Detect which cell encompasses the target text, then output its [X, Y] center coordinate. 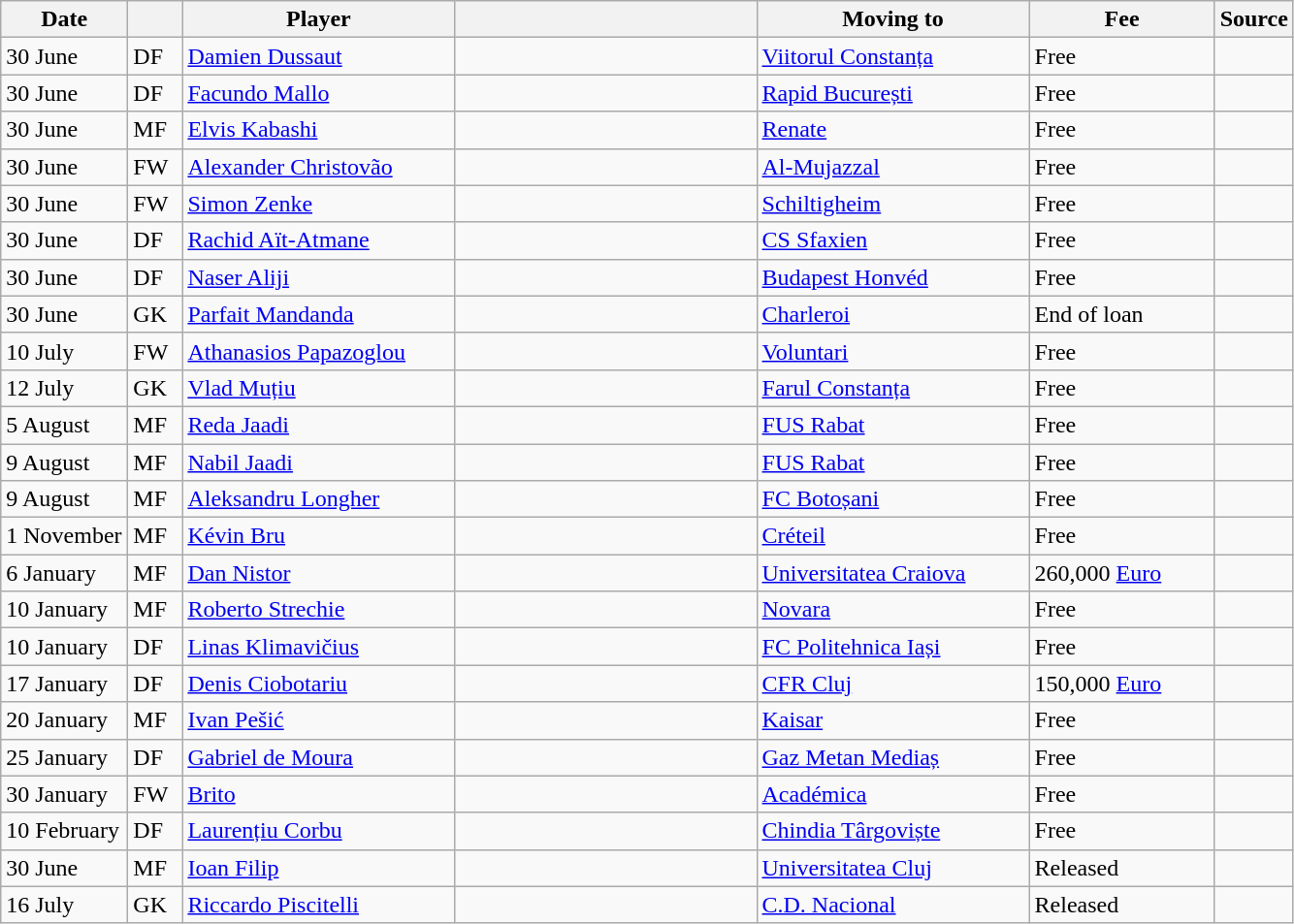
Naser Aliji [318, 277]
FC Politehnica Iași [892, 647]
Créteil [892, 536]
Aleksandru Longher [318, 499]
Novara [892, 610]
Schiltigheim [892, 204]
12 July [64, 388]
Kévin Bru [318, 536]
Source [1253, 19]
Kaisar [892, 720]
Al-Mujazzal [892, 167]
10 July [64, 351]
Linas Klimavičius [318, 647]
Rachid Aït-Atmane [318, 240]
Fee [1121, 19]
10 February [64, 831]
Rapid București [892, 93]
Gabriel de Moura [318, 757]
C.D. Nacional [892, 905]
Facundo Mallo [318, 93]
Voluntari [892, 351]
CFR Cluj [892, 684]
Ioan Filip [318, 868]
Nabil Jaadi [318, 462]
Gaz Metan Mediaș [892, 757]
Alexander Christovão [318, 167]
Athanasios Papazoglou [318, 351]
30 January [64, 794]
Budapest Honvéd [892, 277]
6 January [64, 573]
Reda Jaadi [318, 425]
Riccardo Piscitelli [318, 905]
Charleroi [892, 314]
17 January [64, 684]
CS Sfaxien [892, 240]
1 November [64, 536]
Moving to [892, 19]
Universitatea Cluj [892, 868]
Roberto Strechie [318, 610]
260,000 Euro [1121, 573]
Dan Nistor [318, 573]
FC Botoșani [892, 499]
End of loan [1121, 314]
150,000 Euro [1121, 684]
Parfait Mandanda [318, 314]
Académica [892, 794]
Farul Constanța [892, 388]
25 January [64, 757]
Damien Dussaut [318, 56]
Viitorul Constanța [892, 56]
Denis Ciobotariu [318, 684]
Date [64, 19]
Universitatea Craiova [892, 573]
Ivan Pešić [318, 720]
Chindia Târgoviște [892, 831]
20 January [64, 720]
Laurențiu Corbu [318, 831]
Brito [318, 794]
Simon Zenke [318, 204]
5 August [64, 425]
Vlad Muțiu [318, 388]
Renate [892, 130]
16 July [64, 905]
Player [318, 19]
Elvis Kabashi [318, 130]
